Detect which cell encompasses the target text, then output its [X, Y] center coordinate. 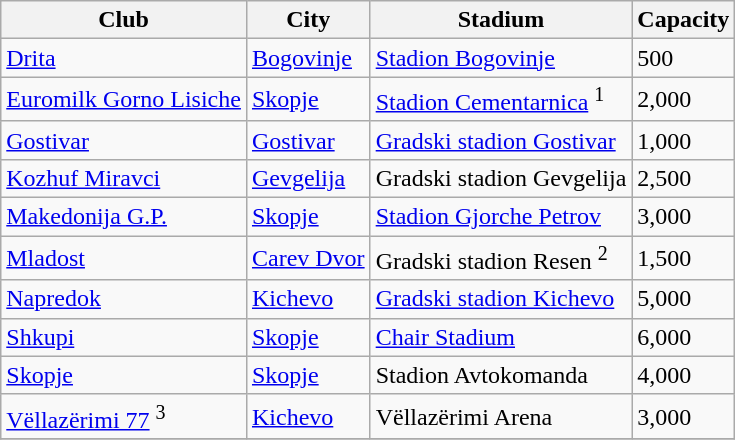
Stadion Cementarnica 1 [501, 100]
Stadion Avtokomanda [501, 375]
Euromilk Gorno Lisiche [124, 100]
Stadion Bogovinje [501, 58]
2,500 [684, 178]
1,000 [684, 140]
2,000 [684, 100]
Kozhuf Miravci [124, 178]
Chair Stadium [501, 337]
Stadion Gjorche Petrov [501, 217]
Gradski stadion Resen 2 [501, 258]
Napredok [124, 299]
Shkupi [124, 337]
5,000 [684, 299]
1,500 [684, 258]
Gradski stadion Gostivar [501, 140]
Bogovinje [308, 58]
Vëllazërimi Arena [501, 416]
500 [684, 58]
Club [124, 20]
Gradski stadion Gevgelija [501, 178]
Gevgelija [308, 178]
Makedonija G.P. [124, 217]
Drita [124, 58]
Carev Dvor [308, 258]
Gradski stadion Kichevo [501, 299]
City [308, 20]
4,000 [684, 375]
Stadium [501, 20]
Vëllazërimi 77 3 [124, 416]
6,000 [684, 337]
Mladost [124, 258]
Capacity [684, 20]
